For the text-containing cell, return its midpoint in (X, Y) coordinate format. 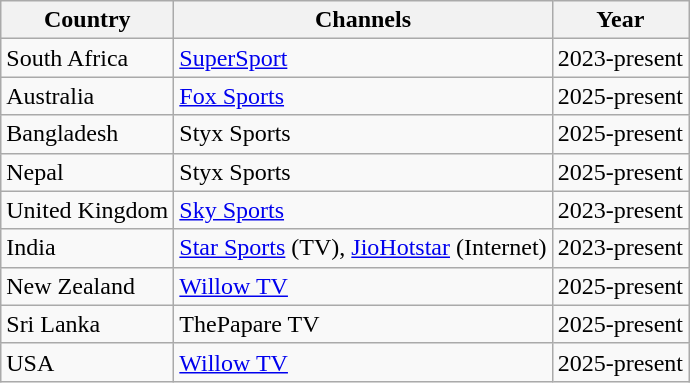
Country (88, 20)
Year (620, 20)
Bangladesh (88, 134)
United Kingdom (88, 210)
ThePapare TV (363, 324)
Australia (88, 96)
Sri Lanka (88, 324)
Fox Sports (363, 96)
India (88, 248)
Star Sports (TV), JioHotstar (Internet) (363, 248)
New Zealand (88, 286)
Nepal (88, 172)
Channels (363, 20)
SuperSport (363, 58)
Sky Sports (363, 210)
South Africa (88, 58)
USA (88, 362)
